For the text-containing cell, return its midpoint in [X, Y] coordinate format. 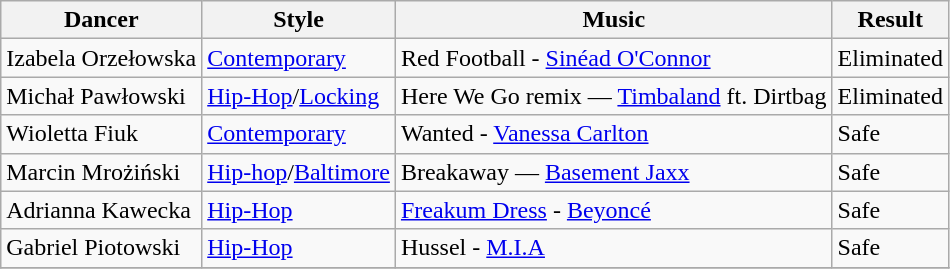
Michał Pawłowski [102, 96]
Hip-hop/Baltimore [299, 172]
Gabriel Piotowski [102, 248]
Hip-Hop/Locking [299, 96]
Dancer [102, 20]
Result [890, 20]
Adrianna Kawecka [102, 210]
Freakum Dress - Beyoncé [614, 210]
Red Football - Sinéad O'Connor [614, 58]
Wioletta Fiuk [102, 134]
Hussel - M.I.A [614, 248]
Izabela Orzełowska [102, 58]
Music [614, 20]
Style [299, 20]
Here We Go remix — Timbaland ft. Dirtbag [614, 96]
Marcin Mrożiński [102, 172]
Wanted - Vanessa Carlton [614, 134]
Breakaway — Basement Jaxx [614, 172]
